Provide the [x, y] coordinate of the cell's center where the given text is located.  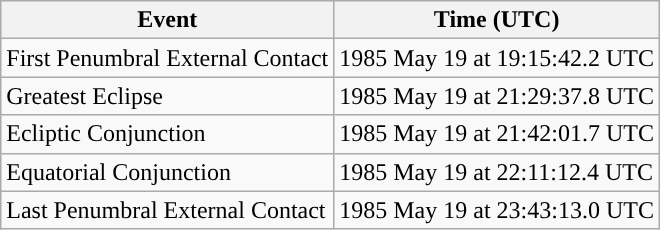
Ecliptic Conjunction [168, 134]
Equatorial Conjunction [168, 172]
Event [168, 20]
1985 May 19 at 21:42:01.7 UTC [497, 134]
First Penumbral External Contact [168, 58]
1985 May 19 at 23:43:13.0 UTC [497, 210]
1985 May 19 at 22:11:12.4 UTC [497, 172]
1985 May 19 at 19:15:42.2 UTC [497, 58]
Time (UTC) [497, 20]
Greatest Eclipse [168, 96]
1985 May 19 at 21:29:37.8 UTC [497, 96]
Last Penumbral External Contact [168, 210]
